Return the (x, y) coordinate for the center point of the cell that contains the specified text.  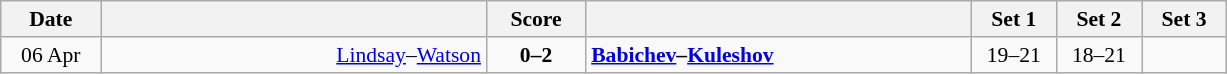
Set 2 (1098, 19)
Lindsay–Watson (294, 55)
Set 1 (1014, 19)
19–21 (1014, 55)
18–21 (1098, 55)
Set 3 (1184, 19)
Date (51, 19)
0–2 (536, 55)
Score (536, 19)
Babichev–Kuleshov (778, 55)
06 Apr (51, 55)
